Find where the given text appears and provide that cell's center as (X, Y) coordinate. 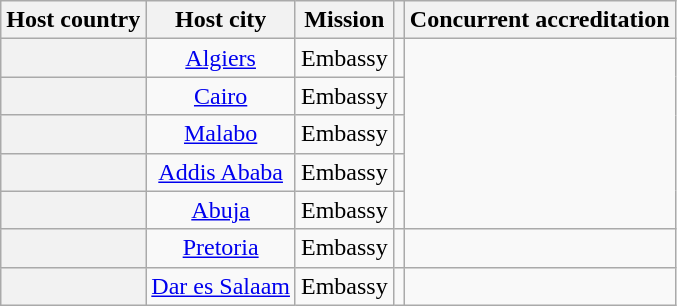
Addis Ababa (221, 172)
Pretoria (221, 248)
Algiers (221, 58)
Host country (74, 20)
Abuja (221, 210)
Mission (344, 20)
Concurrent accreditation (540, 20)
Malabo (221, 134)
Host city (221, 20)
Dar es Salaam (221, 286)
Cairo (221, 96)
